Locate the cell with the specified text and output its (X, Y) center coordinate. 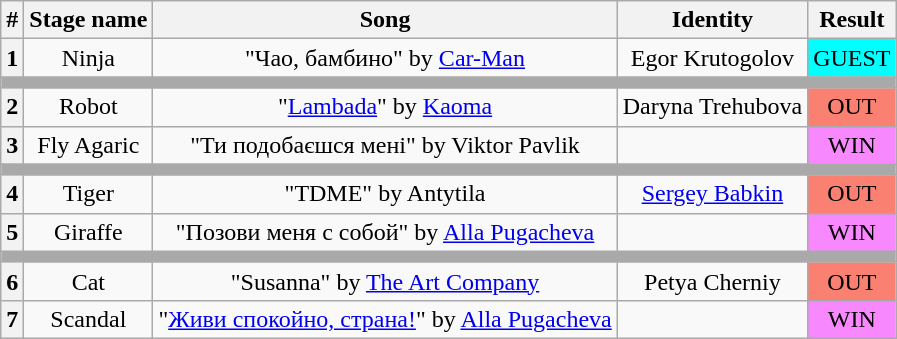
5 (12, 232)
"Живи спокойно, страна!" by Alla Pugacheva (385, 319)
"TDME" by Antytila (385, 194)
Cat (88, 281)
Stage name (88, 20)
# (12, 20)
Egor Krutogolov (712, 58)
Sergey Babkin (712, 194)
7 (12, 319)
Robot (88, 107)
Result (852, 20)
"Позови меня с собой" by Alla Pugacheva (385, 232)
Daryna Trehubova (712, 107)
GUEST (852, 58)
Giraffe (88, 232)
6 (12, 281)
Fly Agaric (88, 145)
Scandal (88, 319)
4 (12, 194)
"Ти подобаєшся мені" by Viktor Pavlik (385, 145)
"Lambada" by Kaoma (385, 107)
"Susanna" by The Art Company (385, 281)
Identity (712, 20)
3 (12, 145)
Song (385, 20)
2 (12, 107)
Tiger (88, 194)
1 (12, 58)
Ninja (88, 58)
Petya Cherniy (712, 281)
"Чао, бамбино" by Car-Man (385, 58)
